Provide the [x, y] coordinate of the cell's center where the given text is located.  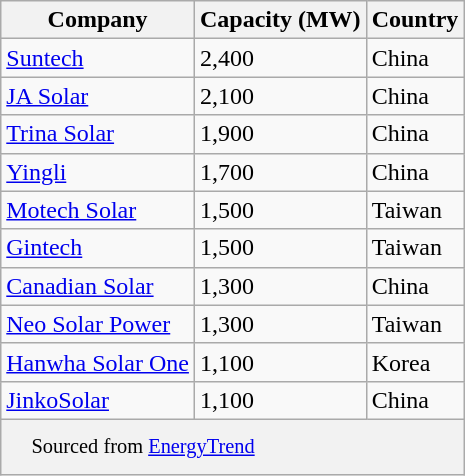
Hanwha Solar One [98, 362]
Company [98, 20]
2,100 [280, 96]
Sourced from EnergyTrend [232, 447]
Country [415, 20]
1,700 [280, 172]
Trina Solar [98, 134]
JA Solar [98, 96]
Korea [415, 362]
Yingli [98, 172]
Neo Solar Power [98, 324]
Capacity (MW) [280, 20]
Canadian Solar [98, 286]
Motech Solar [98, 210]
Suntech [98, 58]
Gintech [98, 248]
JinkoSolar [98, 400]
1,900 [280, 134]
2,400 [280, 58]
